Provide the [x, y] coordinate of the cell's center where the given text is located.  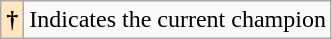
Indicates the current champion [178, 20]
† [12, 20]
